Pinpoint the cell where the given text exists, returning its (X, Y) midpoint coordinate. 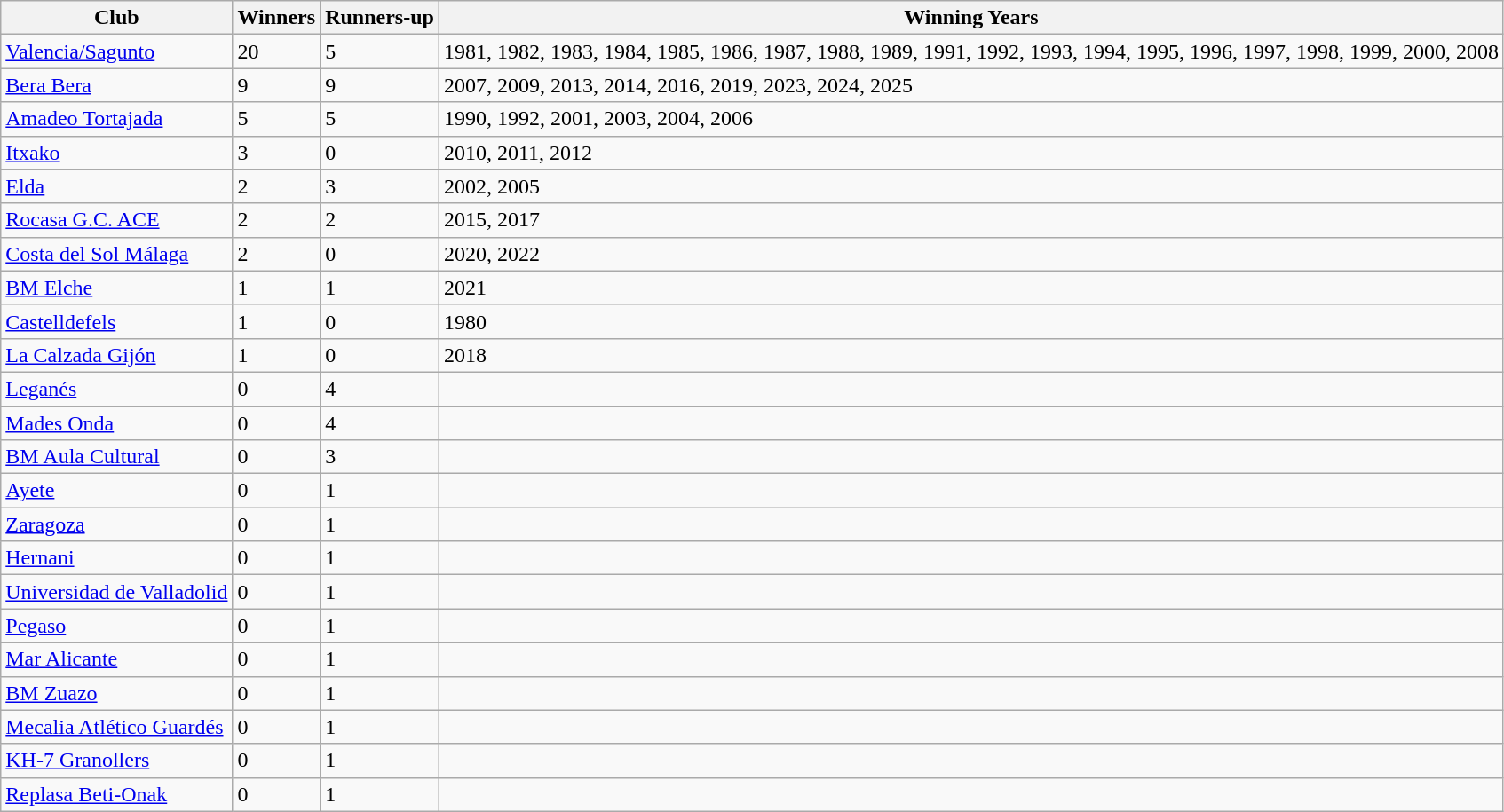
Mades Onda (117, 423)
Winning Years (971, 18)
Pegaso (117, 626)
Amadeo Tortajada (117, 119)
2010, 2011, 2012 (971, 153)
20 (277, 51)
BM Aula Cultural (117, 457)
Hernani (117, 558)
La Calzada Gijón (117, 355)
Castelldefels (117, 321)
2002, 2005 (971, 186)
2015, 2017 (971, 220)
Rocasa G.C. ACE (117, 220)
Valencia/Sagunto (117, 51)
Runners-up (380, 18)
KH-7 Granollers (117, 761)
Club (117, 18)
1980 (971, 321)
Universidad de Valladolid (117, 592)
Mecalia Atlético Guardés (117, 727)
Mar Alicante (117, 659)
2007, 2009, 2013, 2014, 2016, 2019, 2023, 2024, 2025 (971, 85)
BM Elche (117, 288)
1990, 1992, 2001, 2003, 2004, 2006 (971, 119)
Ayete (117, 491)
Costa del Sol Málaga (117, 254)
2020, 2022 (971, 254)
Leganés (117, 389)
BM Zuazo (117, 693)
Elda (117, 186)
Zaragoza (117, 524)
Bera Bera (117, 85)
1981, 1982, 1983, 1984, 1985, 1986, 1987, 1988, 1989, 1991, 1992, 1993, 1994, 1995, 1996, 1997, 1998, 1999, 2000, 2008 (971, 51)
2018 (971, 355)
Itxako (117, 153)
2021 (971, 288)
Winners (277, 18)
Replasa Beti-Onak (117, 794)
